Detect which cell encompasses the target text, then output its (X, Y) center coordinate. 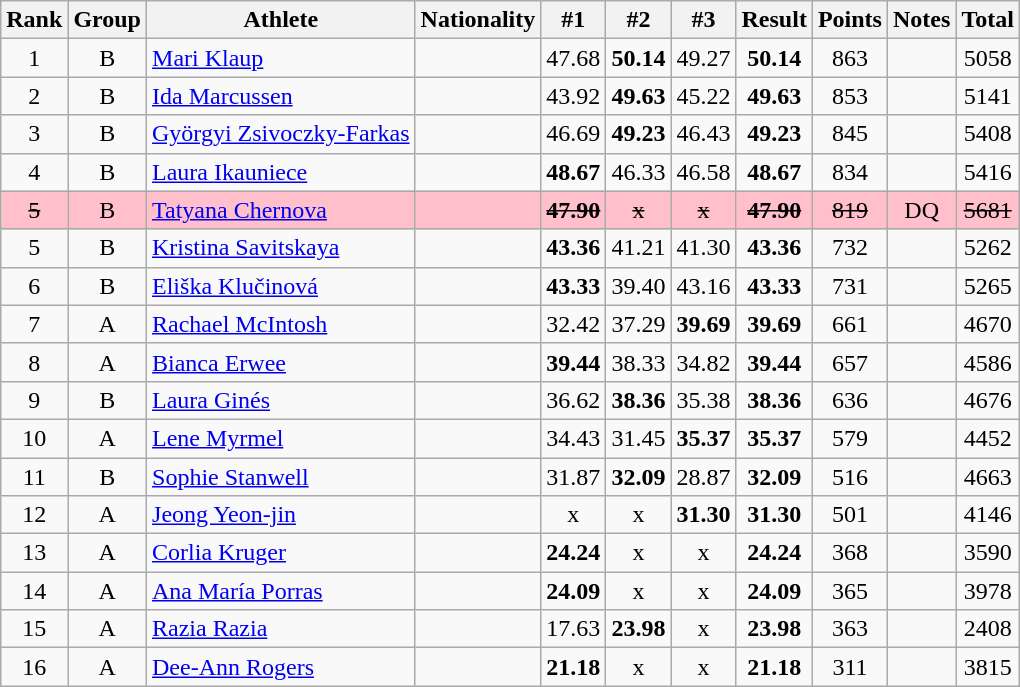
5141 (988, 96)
Dee-Ann Rogers (282, 667)
47.68 (574, 58)
#2 (638, 20)
5265 (988, 286)
516 (850, 477)
36.62 (574, 400)
Athlete (282, 20)
46.69 (574, 134)
5681 (988, 210)
14 (34, 591)
9 (34, 400)
732 (850, 248)
501 (850, 515)
4676 (988, 400)
Kristina Savitskaya (282, 248)
Bianca Erwee (282, 362)
834 (850, 172)
Total (988, 20)
853 (850, 96)
Rank (34, 20)
46.43 (704, 134)
8 (34, 362)
11 (34, 477)
363 (850, 629)
49.27 (704, 58)
636 (850, 400)
Laura Ginés (282, 400)
45.22 (704, 96)
Sophie Stanwell (282, 477)
Notes (921, 20)
Nationality (478, 20)
661 (850, 324)
37.29 (638, 324)
46.58 (704, 172)
3 (34, 134)
4146 (988, 515)
Result (774, 20)
845 (850, 134)
15 (34, 629)
41.21 (638, 248)
3815 (988, 667)
1 (34, 58)
Corlia Kruger (282, 553)
34.82 (704, 362)
Ida Marcussen (282, 96)
12 (34, 515)
10 (34, 438)
Mari Klaup (282, 58)
31.45 (638, 438)
6 (34, 286)
Ana María Porras (282, 591)
41.30 (704, 248)
3590 (988, 553)
4 (34, 172)
Rachael McIntosh (282, 324)
4663 (988, 477)
Eliška Klučinová (282, 286)
819 (850, 210)
4670 (988, 324)
Jeong Yeon-jin (282, 515)
Györgyi Zsivoczky-Farkas (282, 134)
#3 (704, 20)
Points (850, 20)
#1 (574, 20)
5262 (988, 248)
4586 (988, 362)
DQ (921, 210)
35.38 (704, 400)
Laura Ikauniece (282, 172)
46.33 (638, 172)
2 (34, 96)
Tatyana Chernova (282, 210)
657 (850, 362)
32.42 (574, 324)
4452 (988, 438)
365 (850, 591)
7 (34, 324)
13 (34, 553)
Razia Razia (282, 629)
5416 (988, 172)
28.87 (704, 477)
5408 (988, 134)
34.43 (574, 438)
17.63 (574, 629)
Group (108, 20)
368 (850, 553)
39.40 (638, 286)
863 (850, 58)
731 (850, 286)
579 (850, 438)
43.16 (704, 286)
43.92 (574, 96)
Lene Myrmel (282, 438)
311 (850, 667)
2408 (988, 629)
5058 (988, 58)
31.87 (574, 477)
16 (34, 667)
3978 (988, 591)
38.33 (638, 362)
